Return the (x, y) coordinate for the center point of the cell that contains the specified text.  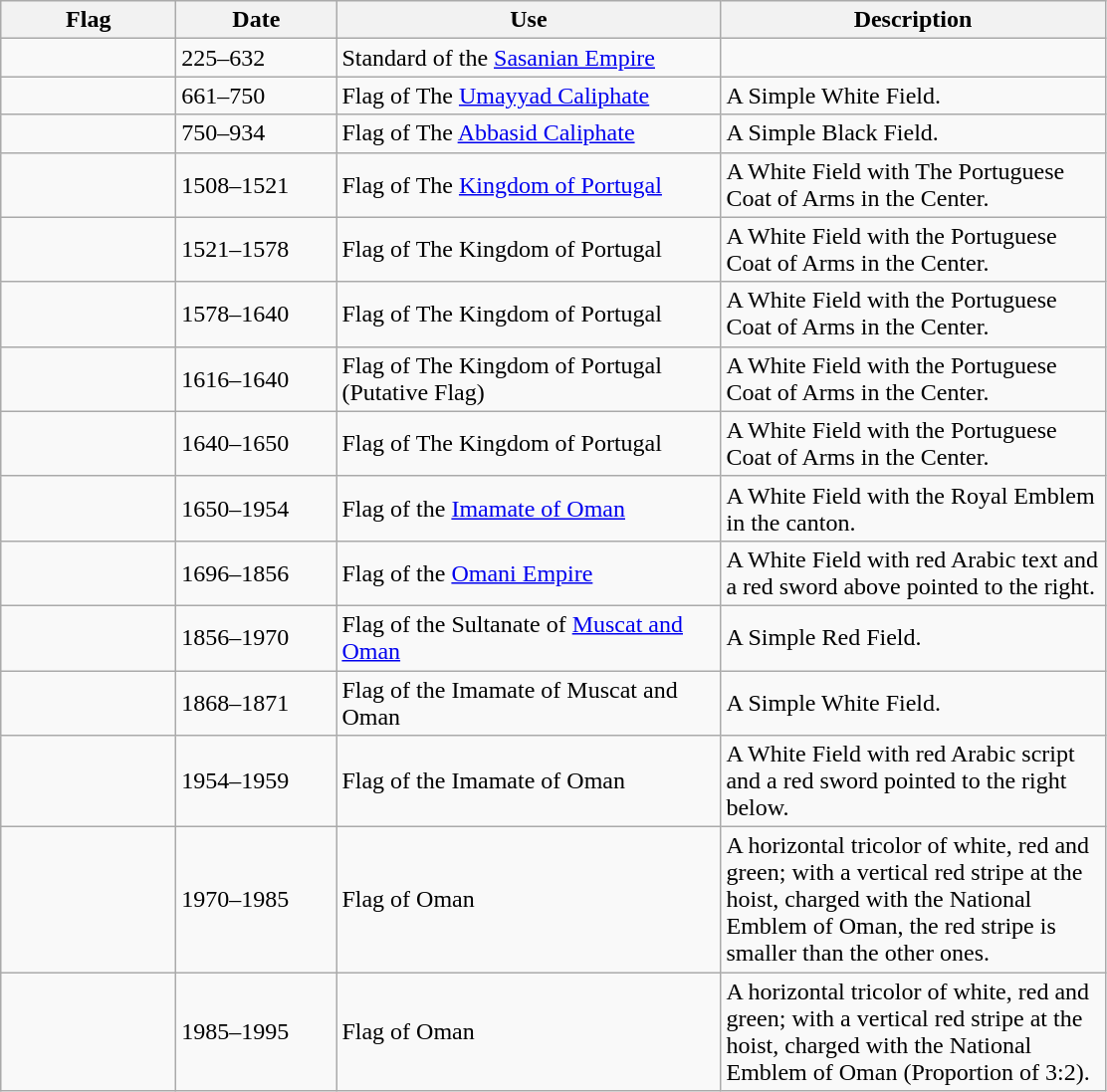
Flag of the Sultanate of Muscat and Oman (529, 637)
1696–1856 (257, 573)
1578–1640 (257, 315)
750–934 (257, 133)
1868–1871 (257, 703)
A White Field with The Portuguese Coat of Arms in the Center. (913, 185)
Flag of the Omani Empire (529, 573)
1856–1970 (257, 637)
225–632 (257, 58)
A Simple Black Field. (913, 133)
Date (257, 20)
A White Field with the Royal Emblem in the canton. (913, 508)
1521–1578 (257, 249)
Description (913, 20)
1508–1521 (257, 185)
Use (529, 20)
Flag (89, 20)
1954–1959 (257, 781)
661–750 (257, 96)
1985–1995 (257, 1031)
1616–1640 (257, 378)
Standard of the Sasanian Empire (529, 58)
A White Field with red Arabic text and a red sword above pointed to the right. (913, 573)
A horizontal tricolor of white, red and green; with a vertical red stripe at the hoist, charged with the National Emblem of Oman (Proportion of 3:2). (913, 1031)
1970–1985 (257, 900)
Flag of The Kingdom of Portugal (Putative Flag) (529, 378)
1650–1954 (257, 508)
A Simple Red Field. (913, 637)
Flag of The Abbasid Caliphate (529, 133)
1640–1650 (257, 444)
Flag of The Umayyad Caliphate (529, 96)
A White Field with red Arabic script and a red sword pointed to the right below. (913, 781)
Flag of the Imamate of Muscat and Oman (529, 703)
